Detect which cell encompasses the target text, then output its (X, Y) center coordinate. 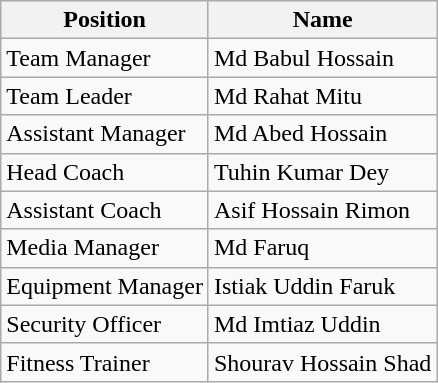
Team Leader (105, 96)
Md Abed Hossain (322, 134)
Md Imtiaz Uddin (322, 324)
Media Manager (105, 248)
Position (105, 20)
Md Faruq (322, 248)
Security Officer (105, 324)
Tuhin Kumar Dey (322, 172)
Shourav Hossain Shad (322, 362)
Fitness Trainer (105, 362)
Istiak Uddin Faruk (322, 286)
Md Babul Hossain (322, 58)
Asif Hossain Rimon (322, 210)
Head Coach (105, 172)
Equipment Manager (105, 286)
Team Manager (105, 58)
Name (322, 20)
Md Rahat Mitu (322, 96)
Assistant Coach (105, 210)
Assistant Manager (105, 134)
